Find where the given text appears and provide that cell's center as (X, Y) coordinate. 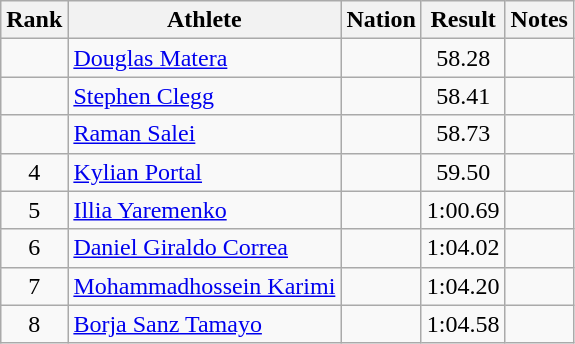
1:04.58 (463, 324)
Notes (539, 20)
5 (34, 210)
58.41 (463, 96)
58.73 (463, 134)
58.28 (463, 58)
1:00.69 (463, 210)
Mohammadhossein Karimi (204, 286)
6 (34, 248)
Kylian Portal (204, 172)
Illia Yaremenko (204, 210)
Athlete (204, 20)
7 (34, 286)
Raman Salei (204, 134)
1:04.20 (463, 286)
Nation (381, 20)
8 (34, 324)
Result (463, 20)
Rank (34, 20)
59.50 (463, 172)
1:04.02 (463, 248)
Stephen Clegg (204, 96)
Douglas Matera (204, 58)
Daniel Giraldo Correa (204, 248)
4 (34, 172)
Borja Sanz Tamayo (204, 324)
